Determine the [x, y] coordinate at the center of the cell enclosing the given text.  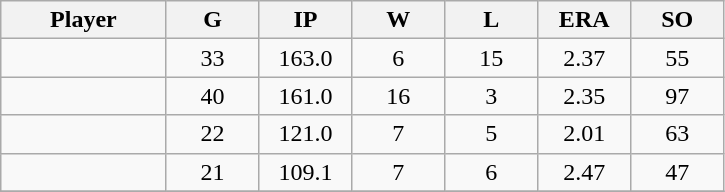
2.35 [584, 96]
33 [212, 58]
109.1 [306, 172]
161.0 [306, 96]
ERA [584, 20]
97 [678, 96]
63 [678, 134]
121.0 [306, 134]
22 [212, 134]
G [212, 20]
IP [306, 20]
47 [678, 172]
Player [84, 20]
15 [492, 58]
L [492, 20]
40 [212, 96]
5 [492, 134]
16 [398, 96]
21 [212, 172]
SO [678, 20]
2.47 [584, 172]
W [398, 20]
2.37 [584, 58]
55 [678, 58]
163.0 [306, 58]
3 [492, 96]
2.01 [584, 134]
